Identify which cell holds the provided text, then report its (x, y) central coordinate. 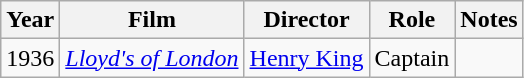
Year (30, 20)
Film (152, 20)
Director (306, 20)
1936 (30, 58)
Captain (412, 58)
Role (412, 20)
Henry King (306, 58)
Notes (489, 20)
Lloyd's of London (152, 58)
